For the text-containing cell, return its midpoint in [X, Y] coordinate format. 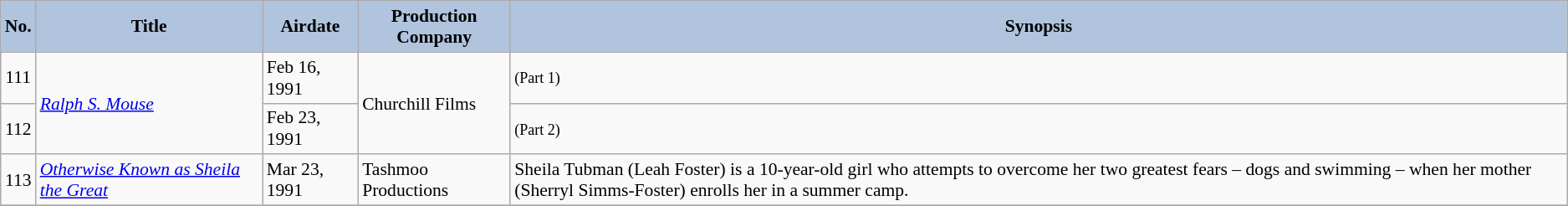
111 [18, 77]
No. [18, 27]
Feb 23, 1991 [310, 129]
Churchill Films [434, 103]
113 [18, 181]
Mar 23, 1991 [310, 181]
Airdate [310, 27]
112 [18, 129]
Title [149, 27]
Otherwise Known as Sheila the Great [149, 181]
Synopsis [1039, 27]
Feb 16, 1991 [310, 77]
Production Company [434, 27]
Ralph S. Mouse [149, 103]
Tashmoo Productions [434, 181]
(Part 2) [1039, 129]
(Part 1) [1039, 77]
